Identify which cell holds the provided text, then report its (x, y) central coordinate. 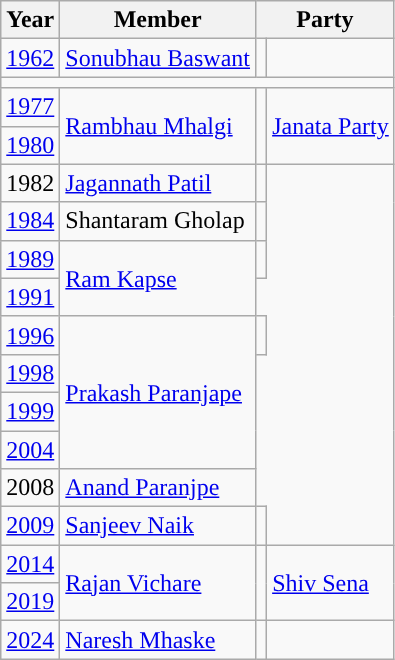
1989 (30, 259)
Prakash Paranjape (158, 392)
Anand Paranjpe (158, 488)
1977 (30, 107)
1980 (30, 145)
1982 (30, 183)
Rambhau Mhalgi (158, 126)
Sanjeev Naik (158, 526)
Jagannath Patil (158, 183)
1991 (30, 297)
1999 (30, 411)
1998 (30, 373)
Ram Kapse (158, 278)
Member (158, 20)
1984 (30, 221)
2004 (30, 449)
Shiv Sena (331, 583)
1962 (30, 58)
Naresh Mhaske (158, 640)
2009 (30, 526)
Year (30, 20)
1996 (30, 335)
Shantaram Gholap (158, 221)
2019 (30, 602)
2008 (30, 488)
2024 (30, 640)
Rajan Vichare (158, 583)
2014 (30, 564)
Janata Party (331, 126)
Party (326, 20)
Sonubhau Baswant (158, 58)
